Identify which cell holds the provided text, then report its (x, y) central coordinate. 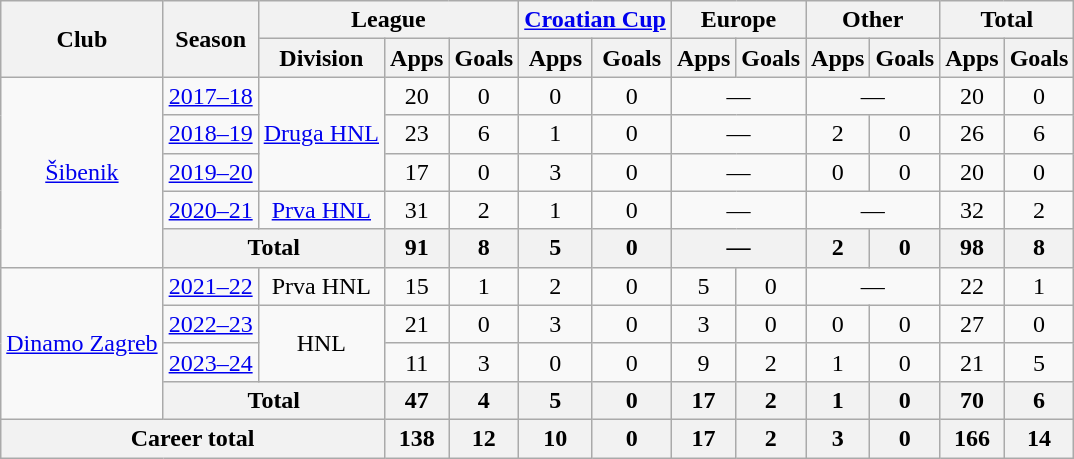
22 (972, 286)
23 (417, 134)
League (388, 20)
9 (703, 362)
12 (484, 438)
10 (556, 438)
Druga HNL (321, 134)
2021–22 (210, 286)
Croatian Cup (596, 20)
Career total (193, 438)
Other (873, 20)
26 (972, 134)
91 (417, 248)
2019–20 (210, 172)
27 (972, 324)
Šibenik (82, 172)
138 (417, 438)
2023–24 (210, 362)
2020–21 (210, 210)
Season (210, 39)
2018–19 (210, 134)
Dinamo Zagreb (82, 343)
166 (972, 438)
98 (972, 248)
HNL (321, 343)
32 (972, 210)
2017–18 (210, 96)
15 (417, 286)
4 (484, 400)
Europe (738, 20)
70 (972, 400)
Division (321, 58)
31 (417, 210)
47 (417, 400)
11 (417, 362)
14 (1039, 438)
Club (82, 39)
2022–23 (210, 324)
